Find where the given text appears and provide that cell's center as [x, y] coordinate. 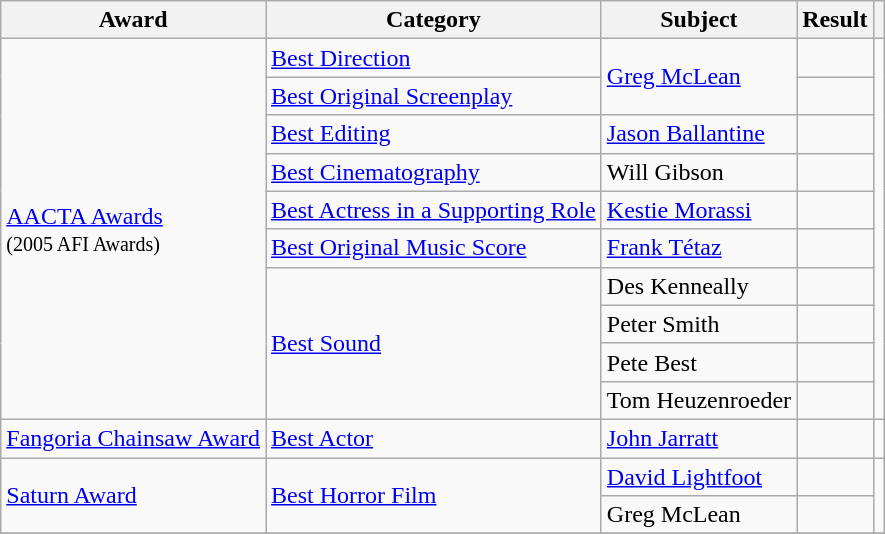
Jason Ballantine [698, 134]
Frank Tétaz [698, 248]
Category [434, 20]
Best Sound [434, 343]
Kestie Morassi [698, 210]
Best Actor [434, 438]
Best Actress in a Supporting Role [434, 210]
Best Horror Film [434, 496]
Best Original Screenplay [434, 96]
Des Kenneally [698, 286]
John Jarratt [698, 438]
Best Cinematography [434, 172]
Result [835, 20]
Award [134, 20]
Best Original Music Score [434, 248]
Best Editing [434, 134]
Saturn Award [134, 496]
Best Direction [434, 58]
Fangoria Chainsaw Award [134, 438]
Subject [698, 20]
Will Gibson [698, 172]
David Lightfoot [698, 477]
Peter Smith [698, 324]
AACTA Awards(2005 AFI Awards) [134, 230]
Pete Best [698, 362]
Tom Heuzenroeder [698, 400]
